Return (x, y) of the center of cell containing provided text 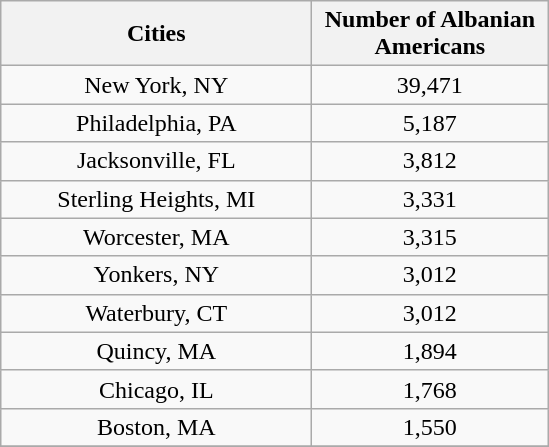
1,768 (430, 389)
Quincy, MA (156, 351)
Jacksonville, FL (156, 161)
Cities (156, 34)
1,550 (430, 427)
Boston, MA (156, 427)
5,187 (430, 123)
1,894 (430, 351)
Worcester, MA (156, 237)
3,812 (430, 161)
Waterbury, CT (156, 313)
Sterling Heights, MI (156, 199)
Chicago, IL (156, 389)
39,471 (430, 85)
3,331 (430, 199)
New York, NY (156, 85)
Yonkers, NY (156, 275)
Philadelphia, PA (156, 123)
3,315 (430, 237)
Number of Albanian Americans (430, 34)
